For the text-containing cell, return its midpoint in (x, y) coordinate format. 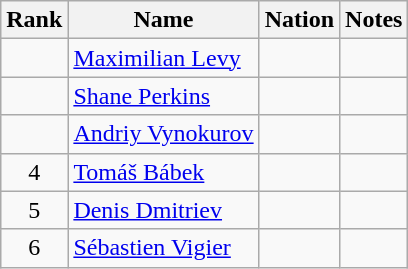
Shane Perkins (164, 96)
4 (34, 172)
Tomáš Bábek (164, 172)
Rank (34, 20)
Name (164, 20)
Nation (299, 20)
Notes (374, 20)
Andriy Vynokurov (164, 134)
Sébastien Vigier (164, 248)
Denis Dmitriev (164, 210)
5 (34, 210)
Maximilian Levy (164, 58)
6 (34, 248)
